From the cell containing the given text, extract its center point as (x, y) coordinate. 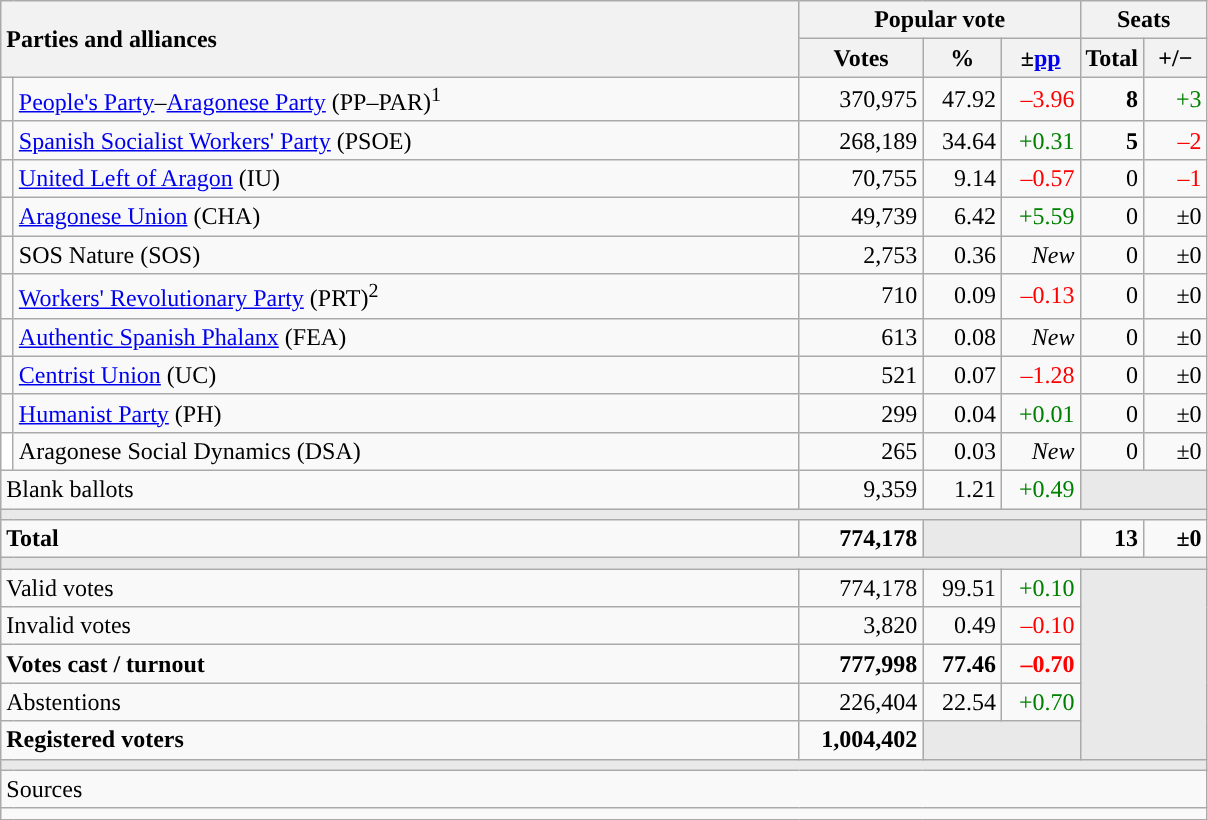
Spanish Socialist Workers' Party (PSOE) (406, 140)
Invalid votes (400, 626)
+0.10 (1040, 588)
–1 (1176, 178)
777,998 (861, 664)
±pp (1040, 58)
+0.01 (1040, 413)
Abstentions (400, 702)
Parties and alliances (400, 39)
Votes (861, 58)
2,753 (861, 255)
Workers' Revolutionary Party (PRT)2 (406, 296)
0.49 (962, 626)
13 (1112, 539)
299 (861, 413)
+0.49 (1040, 489)
70,755 (861, 178)
–2 (1176, 140)
Registered voters (400, 740)
370,975 (861, 100)
–0.13 (1040, 296)
–0.70 (1040, 664)
Humanist Party (PH) (406, 413)
0.03 (962, 451)
99.51 (962, 588)
1,004,402 (861, 740)
–1.28 (1040, 375)
268,189 (861, 140)
0.08 (962, 337)
+0.31 (1040, 140)
9.14 (962, 178)
6.42 (962, 217)
+3 (1176, 100)
Seats (1144, 20)
0.36 (962, 255)
+/− (1176, 58)
+0.70 (1040, 702)
34.64 (962, 140)
9,359 (861, 489)
Blank ballots (400, 489)
47.92 (962, 100)
–0.10 (1040, 626)
Sources (604, 789)
+5.59 (1040, 217)
77.46 (962, 664)
Popular vote (940, 20)
0.07 (962, 375)
8 (1112, 100)
Valid votes (400, 588)
Authentic Spanish Phalanx (FEA) (406, 337)
226,404 (861, 702)
–3.96 (1040, 100)
521 (861, 375)
SOS Nature (SOS) (406, 255)
5 (1112, 140)
3,820 (861, 626)
Aragonese Union (CHA) (406, 217)
Votes cast / turnout (400, 664)
0.04 (962, 413)
United Left of Aragon (IU) (406, 178)
22.54 (962, 702)
49,739 (861, 217)
1.21 (962, 489)
710 (861, 296)
–0.57 (1040, 178)
613 (861, 337)
People's Party–Aragonese Party (PP–PAR)1 (406, 100)
0.09 (962, 296)
Aragonese Social Dynamics (DSA) (406, 451)
% (962, 58)
Centrist Union (UC) (406, 375)
265 (861, 451)
